Locate the cell with the specified text and output its [x, y] center coordinate. 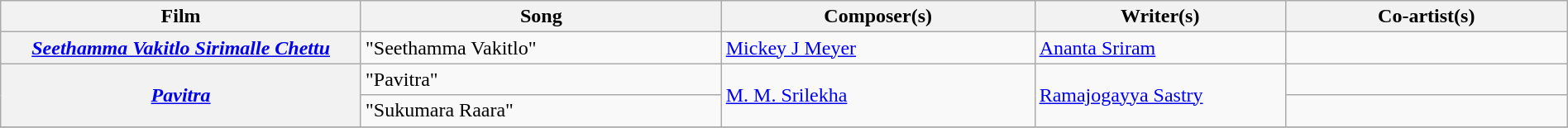
"Sukumara Raara" [541, 111]
Film [181, 17]
Composer(s) [878, 17]
Song [541, 17]
Ramajogayya Sastry [1159, 95]
Mickey J Meyer [878, 48]
Co-artist(s) [1426, 17]
Writer(s) [1159, 17]
Pavitra [181, 95]
"Pavitra" [541, 79]
"Seethamma Vakitlo" [541, 48]
Seethamma Vakitlo Sirimalle Chettu [181, 48]
Ananta Sriram [1159, 48]
M. M. Srilekha [878, 95]
